Extract the [x, y] coordinate from the center of the cell holding the provided text.  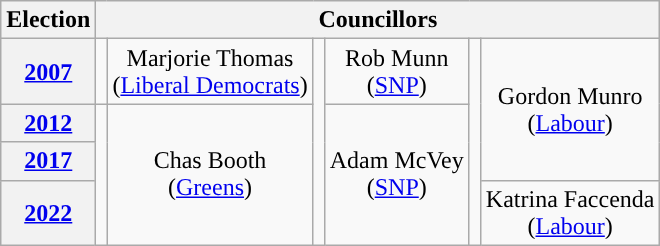
Adam McVey(SNP) [396, 174]
Katrina Faccenda(Labour) [570, 212]
Councillors [378, 20]
Marjorie Thomas(Liberal Democrats) [210, 72]
2007 [48, 72]
Rob Munn(SNP) [396, 72]
Chas Booth(Greens) [210, 174]
2017 [48, 161]
Gordon Munro(Labour) [570, 110]
Election [48, 20]
2012 [48, 123]
2022 [48, 212]
